Detect which cell encompasses the target text, then output its [x, y] center coordinate. 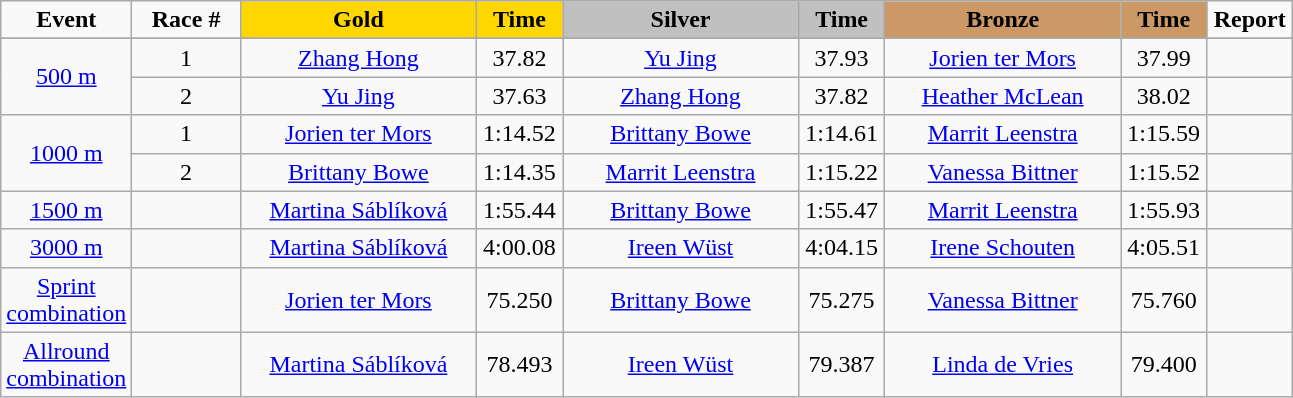
500 m [66, 77]
Event [66, 20]
79.400 [1164, 364]
1500 m [66, 210]
37.93 [842, 58]
Silver [680, 20]
1:14.61 [842, 134]
3000 m [66, 248]
1:55.44 [519, 210]
4:04.15 [842, 248]
Linda de Vries [1003, 364]
38.02 [1164, 96]
Allroundcombination [66, 364]
4:00.08 [519, 248]
37.99 [1164, 58]
37.63 [519, 96]
Race # [186, 20]
1:55.47 [842, 210]
79.387 [842, 364]
1:14.52 [519, 134]
1:14.35 [519, 172]
78.493 [519, 364]
1:15.52 [1164, 172]
75.275 [842, 300]
1000 m [66, 153]
4:05.51 [1164, 248]
Heather McLean [1003, 96]
Gold [358, 20]
1:55.93 [1164, 210]
75.250 [519, 300]
75.760 [1164, 300]
Irene Schouten [1003, 248]
1:15.59 [1164, 134]
1:15.22 [842, 172]
Bronze [1003, 20]
Sprintcombination [66, 300]
Report [1250, 20]
